For the text-containing cell, return its midpoint in (X, Y) coordinate format. 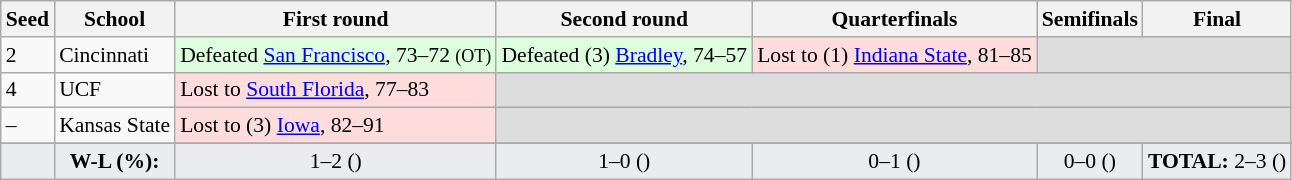
Seed (28, 19)
Lost to (3) Iowa, 82–91 (336, 126)
W-L (%): (114, 162)
Lost to South Florida, 77–83 (336, 90)
1–0 () (624, 162)
Final (1217, 19)
UCF (114, 90)
Second round (624, 19)
2 (28, 55)
– (28, 126)
Cincinnati (114, 55)
0–0 () (1090, 162)
0–1 () (894, 162)
1–2 () (336, 162)
Lost to (1) Indiana State, 81–85 (894, 55)
Defeated San Francisco, 73–72 (OT) (336, 55)
Defeated (3) Bradley, 74–57 (624, 55)
First round (336, 19)
4 (28, 90)
Semifinals (1090, 19)
Quarterfinals (894, 19)
School (114, 19)
Kansas State (114, 126)
TOTAL: 2–3 () (1217, 162)
